Extract the (x, y) coordinate from the center of the cell holding the provided text.  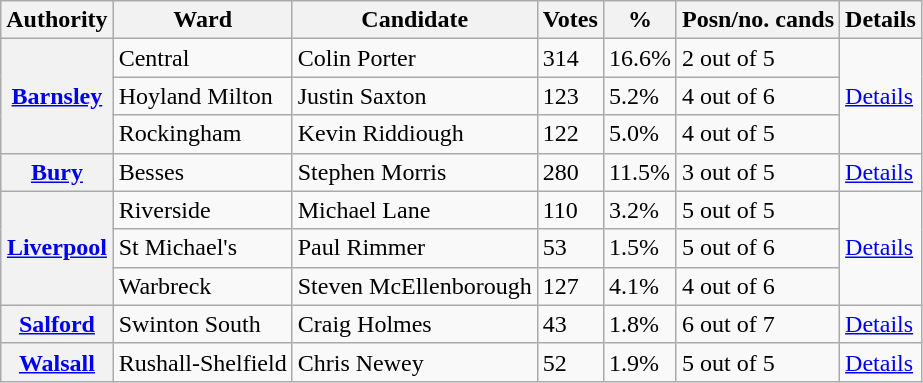
Besses (202, 172)
1.8% (640, 324)
5 out of 6 (758, 248)
Chris Newey (414, 362)
5.2% (640, 96)
3 out of 5 (758, 172)
Swinton South (202, 324)
Central (202, 58)
Rushall-Shelfield (202, 362)
Justin Saxton (414, 96)
Ward (202, 20)
Rockingham (202, 134)
Michael Lane (414, 210)
16.6% (640, 58)
6 out of 7 (758, 324)
52 (570, 362)
1.9% (640, 362)
280 (570, 172)
314 (570, 58)
Salford (57, 324)
Authority (57, 20)
Posn/no. cands (758, 20)
2 out of 5 (758, 58)
4.1% (640, 286)
Craig Holmes (414, 324)
123 (570, 96)
Paul Rimmer (414, 248)
St Michael's (202, 248)
53 (570, 248)
Stephen Morris (414, 172)
Colin Porter (414, 58)
Kevin Riddiough (414, 134)
43 (570, 324)
Warbreck (202, 286)
1.5% (640, 248)
110 (570, 210)
Bury (57, 172)
4 out of 5 (758, 134)
Candidate (414, 20)
122 (570, 134)
5.0% (640, 134)
Riverside (202, 210)
3.2% (640, 210)
Votes (570, 20)
Liverpool (57, 248)
Walsall (57, 362)
11.5% (640, 172)
Barnsley (57, 96)
Steven McEllenborough (414, 286)
127 (570, 286)
% (640, 20)
Hoyland Milton (202, 96)
